Output the [x, y] coordinate of the center of the cell containing the given text.  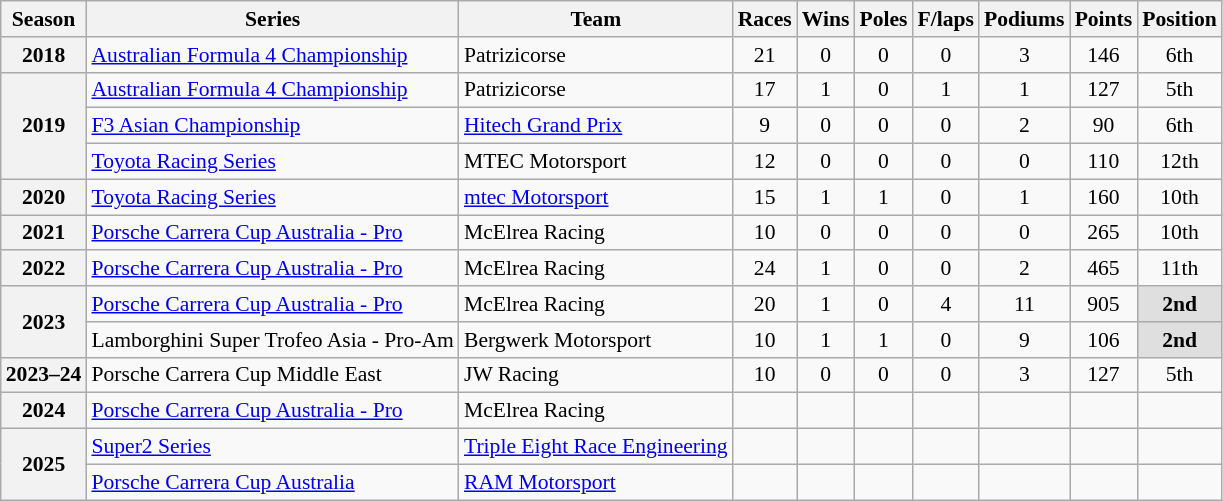
2019 [44, 126]
11 [1024, 304]
905 [1104, 304]
2023–24 [44, 375]
MTEC Motorsport [596, 162]
265 [1104, 233]
2020 [44, 197]
2024 [44, 411]
mtec Motorsport [596, 197]
JW Racing [596, 375]
90 [1104, 126]
Porsche Carrera Cup Middle East [272, 375]
146 [1104, 55]
Points [1104, 19]
2021 [44, 233]
Wins [826, 19]
12 [765, 162]
2022 [44, 269]
Triple Eight Race Engineering [596, 447]
F3 Asian Championship [272, 126]
Series [272, 19]
12th [1179, 162]
160 [1104, 197]
Season [44, 19]
2025 [44, 464]
Position [1179, 19]
Hitech Grand Prix [596, 126]
15 [765, 197]
110 [1104, 162]
F/laps [946, 19]
Team [596, 19]
2023 [44, 322]
24 [765, 269]
11th [1179, 269]
Races [765, 19]
RAM Motorsport [596, 482]
Porsche Carrera Cup Australia [272, 482]
4 [946, 304]
465 [1104, 269]
Bergwerk Motorsport [596, 340]
20 [765, 304]
2018 [44, 55]
Podiums [1024, 19]
17 [765, 90]
Poles [883, 19]
106 [1104, 340]
Lamborghini Super Trofeo Asia - Pro-Am [272, 340]
21 [765, 55]
Super2 Series [272, 447]
